Scan for the cell matching the given text and deliver its (X, Y) coordinate at center. 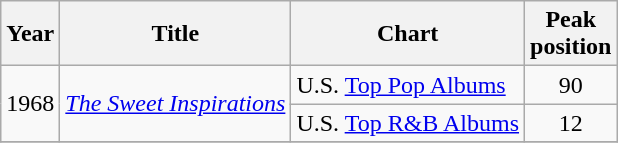
1968 (30, 104)
Year (30, 34)
Chart (408, 34)
U.S. Top Pop Albums (408, 85)
12 (571, 123)
U.S. Top R&B Albums (408, 123)
90 (571, 85)
Title (176, 34)
Peakposition (571, 34)
The Sweet Inspirations (176, 104)
